Determine the (x, y) coordinate at the center of the cell enclosing the given text.  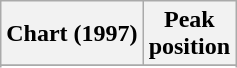
Chart (1997) (72, 34)
Peakposition (189, 34)
